Find where the given text appears and provide that cell's center as (x, y) coordinate. 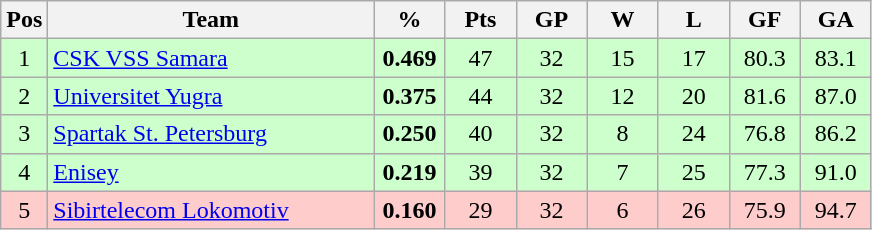
15 (622, 58)
5 (24, 210)
4 (24, 172)
0.375 (410, 96)
Pos (24, 20)
24 (694, 134)
94.7 (836, 210)
26 (694, 210)
2 (24, 96)
86.2 (836, 134)
0.160 (410, 210)
Team (211, 20)
77.3 (764, 172)
81.6 (764, 96)
44 (480, 96)
7 (622, 172)
8 (622, 134)
87.0 (836, 96)
80.3 (764, 58)
L (694, 20)
0.250 (410, 134)
W (622, 20)
GP (552, 20)
GF (764, 20)
47 (480, 58)
20 (694, 96)
GA (836, 20)
0.469 (410, 58)
Enisey (211, 172)
39 (480, 172)
0.219 (410, 172)
75.9 (764, 210)
Pts (480, 20)
Spartak St. Petersburg (211, 134)
40 (480, 134)
1 (24, 58)
17 (694, 58)
91.0 (836, 172)
12 (622, 96)
83.1 (836, 58)
76.8 (764, 134)
25 (694, 172)
Universitet Yugra (211, 96)
% (410, 20)
29 (480, 210)
CSK VSS Samara (211, 58)
Sibirtelecom Lokomotiv (211, 210)
6 (622, 210)
3 (24, 134)
